Return (X, Y) of the center of cell containing provided text 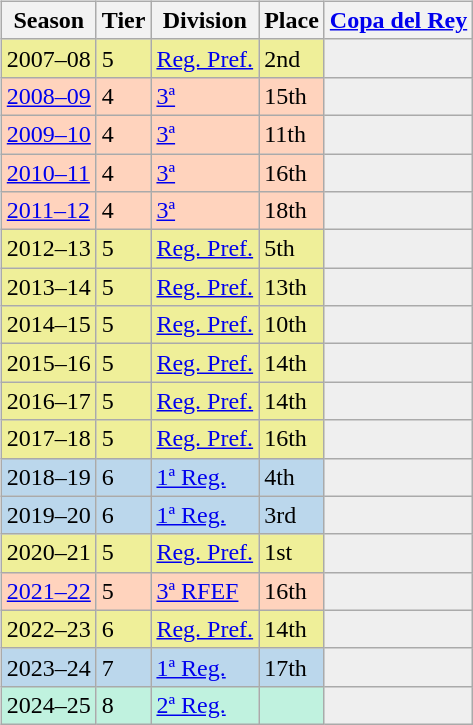
2022–23 (48, 629)
17th (292, 667)
2009–10 (48, 134)
11th (292, 134)
15th (292, 96)
3ª RFEF (205, 591)
Division (205, 20)
2012–13 (48, 249)
2007–08 (48, 58)
2024–25 (48, 705)
2019–20 (48, 515)
2017–18 (48, 439)
1st (292, 553)
10th (292, 325)
18th (292, 211)
2015–16 (48, 363)
Season (48, 20)
2011–12 (48, 211)
13th (292, 287)
Place (292, 20)
2010–11 (48, 173)
2013–14 (48, 287)
Tier (124, 20)
2016–17 (48, 401)
2008–09 (48, 96)
3rd (292, 515)
2014–15 (48, 325)
2023–24 (48, 667)
2021–22 (48, 591)
2nd (292, 58)
2020–21 (48, 553)
2018–19 (48, 477)
7 (124, 667)
5th (292, 249)
Copa del Rey (398, 20)
8 (124, 705)
2ª Reg. (205, 705)
4th (292, 477)
